Find where the given text appears and provide that cell's center as (X, Y) coordinate. 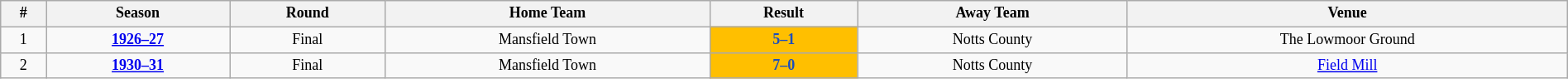
1930–31 (138, 65)
1 (23, 40)
Away Team (992, 13)
Season (138, 13)
The Lowmoor Ground (1347, 40)
2 (23, 65)
5–1 (784, 40)
7–0 (784, 65)
1926–27 (138, 40)
Home Team (547, 13)
Field Mill (1347, 65)
# (23, 13)
Round (308, 13)
Venue (1347, 13)
Result (784, 13)
